Determine the [X, Y] coordinate at the center of the cell enclosing the given text.  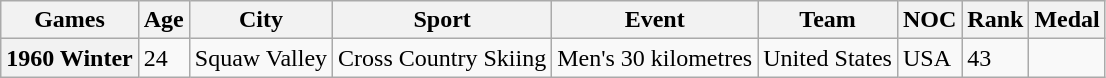
24 [164, 58]
Medal [1067, 20]
Cross Country Skiing [442, 58]
Men's 30 kilometres [655, 58]
Games [70, 20]
Event [655, 20]
Squaw Valley [260, 58]
Sport [442, 20]
1960 Winter [70, 58]
43 [996, 58]
Team [828, 20]
United States [828, 58]
Age [164, 20]
City [260, 20]
USA [929, 58]
NOC [929, 20]
Rank [996, 20]
